Capture the cell that displays the provided text and extract its [X, Y] central coordinate. 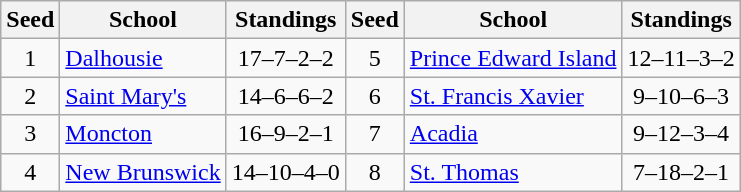
6 [374, 96]
4 [30, 172]
Prince Edward Island [513, 58]
14–6–6–2 [286, 96]
7 [374, 134]
3 [30, 134]
1 [30, 58]
12–11–3–2 [681, 58]
New Brunswick [143, 172]
2 [30, 96]
7–18–2–1 [681, 172]
5 [374, 58]
St. Thomas [513, 172]
Acadia [513, 134]
16–9–2–1 [286, 134]
Dalhousie [143, 58]
8 [374, 172]
9–12–3–4 [681, 134]
9–10–6–3 [681, 96]
14–10–4–0 [286, 172]
17–7–2–2 [286, 58]
Moncton [143, 134]
Saint Mary's [143, 96]
St. Francis Xavier [513, 96]
